Return [x, y] of the center of cell containing provided text 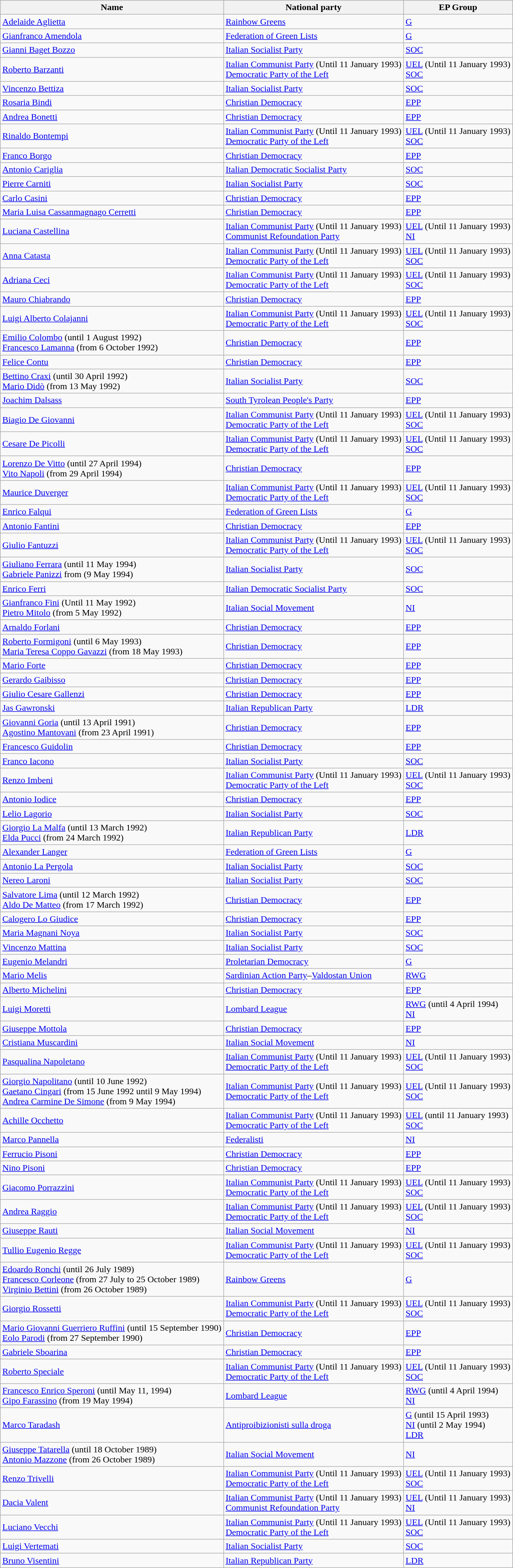
Vincenzo Bettiza [112, 88]
Edoardo Ronchi (until 26 July 1989)Francesco Corleone (from 27 July to 25 October 1989)Virginio Bettini (from 26 October 1989) [112, 1279]
Tullio Eugenio Regge [112, 1250]
Arnaldo Forlani [112, 627]
Francesco Guidolin [112, 747]
Luigi Vertemati [112, 1546]
Antiproibizionisti sulla droga [314, 1425]
Gabriele Sboarina [112, 1352]
Luigi Alberto Colajanni [112, 319]
Maria Luisa Cassanmagnago Cerretti [112, 212]
Enrico Falqui [112, 511]
Gianfranco Amendola [112, 36]
Mario Forte [112, 666]
Salvatore Lima (until 12 March 1992)Aldo De Matteo (from 17 March 1992) [112, 900]
Enrico Ferri [112, 589]
Mauro Chiabrando [112, 299]
Roberto Speciale [112, 1371]
Gerardo Gaibisso [112, 680]
Jas Gawronski [112, 708]
Luciana Castellina [112, 231]
Marco Pannella [112, 1140]
Renzo Trivelli [112, 1479]
Mario Melis [112, 976]
Renzo Imbeni [112, 780]
Roberto Barzanti [112, 69]
G (until 15 April 1993) NI (until 2 May 1994) LDR [458, 1425]
Lorenzo De Vitto (until 27 April 1994)Vito Napoli (from 29 April 1994) [112, 468]
EP Group [458, 7]
Calogero Lo Giudice [112, 919]
Biagio De Giovanni [112, 419]
Adriana Ceci [112, 280]
Rosaria Bindi [112, 103]
Roberto Formigoni (until 6 May 1993)Maria Teresa Coppo Gavazzi (from 18 May 1993) [112, 646]
Achille Occhetto [112, 1121]
Giorgio Napolitano (until 10 June 1992)Gaetano Cingari (from 15 June 1992 until 9 May 1994)Andrea Carmine De Simone (from 9 May 1994) [112, 1091]
Adelaide Aglietta [112, 22]
Joachim Dalsass [112, 400]
Nino Pisoni [112, 1168]
Proletarian Democracy [314, 961]
Mario Giovanni Guerriero Ruffini (until 15 September 1990)Eolo Parodi (from 27 September 1990) [112, 1333]
Giovanni Goria (until 13 April 1991)Agostino Mantovani (from 23 April 1991) [112, 727]
Vincenzo Mattina [112, 947]
Nereo Laroni [112, 880]
Andrea Raggio [112, 1212]
Cristiana Muscardini [112, 1042]
Dacia Valent [112, 1503]
Lelio Lagorio [112, 814]
Maurice Duverger [112, 492]
Giulio Fantuzzi [112, 545]
Giuliano Ferrara (until 11 May 1994)Gabriele Panizzi from (9 May 1994) [112, 569]
UEL (until 11 January 1993) SOC [458, 1121]
Giacomo Porrazzini [112, 1187]
Bettino Craxi (until 30 April 1992)Mario Didò (from 13 May 1992) [112, 381]
Rinaldo Bontempi [112, 136]
Franco Iacono [112, 761]
Antonio La Pergola [112, 866]
Luigi Moretti [112, 1009]
Marco Taradash [112, 1425]
National party [314, 7]
Ferrucio Pisoni [112, 1154]
Antonio Cariglia [112, 169]
Giorgio La Malfa (until 13 March 1992)Elda Pucci (from 24 March 1992) [112, 833]
Giulio Cesare Gallenzi [112, 694]
Giorgio Rossetti [112, 1309]
Luciano Vecchi [112, 1527]
Bruno Visentini [112, 1561]
Alberto Michelini [112, 990]
Name [112, 7]
Andrea Bonetti [112, 117]
Eugenio Melandri [112, 961]
Anna Catasta [112, 256]
Felice Contu [112, 362]
Alexander Langer [112, 852]
Pasqualina Napoletano [112, 1062]
South Tyrolean People's Party [314, 400]
Giuseppe Tatarella (until 18 October 1989)Antonio Mazzone (from 26 October 1989) [112, 1454]
Giuseppe Rauti [112, 1231]
Franco Borgo [112, 155]
Sardinian Action Party–Valdostan Union [314, 976]
Antonio Iodice [112, 799]
RWG [458, 976]
Emilio Colombo (until 1 August 1992)Francesco Lamanna (from 6 October 1992) [112, 342]
Gianfranco Fini (Until 11 May 1992)Pietro Mitolo (from 5 May 1992) [112, 608]
Gianni Baget Bozzo [112, 50]
Pierre Carniti [112, 184]
Francesco Enrico Speroni (until May 11, 1994)Gipo Farassino (from 19 May 1994) [112, 1395]
Maria Magnani Noya [112, 933]
Federalisti [314, 1140]
Carlo Casini [112, 198]
Giuseppe Mottola [112, 1028]
Antonio Fantini [112, 526]
Cesare De Picolli [112, 444]
